Identify which cell holds the provided text, then report its [X, Y] central coordinate. 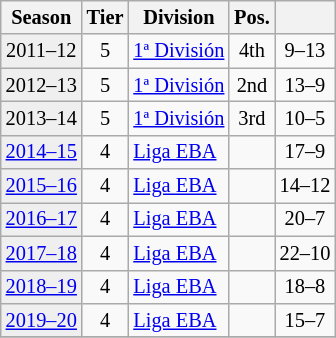
15–7 [306, 320]
18–8 [306, 287]
2016–17 [42, 219]
10–5 [306, 118]
2019–20 [42, 320]
9–13 [306, 51]
13–9 [306, 85]
20–7 [306, 219]
Season [42, 17]
2012–13 [42, 85]
Division [178, 17]
2nd [252, 85]
22–10 [306, 253]
3rd [252, 118]
2018–19 [42, 287]
2013–14 [42, 118]
2017–18 [42, 253]
2011–12 [42, 51]
Pos. [252, 17]
Tier [106, 17]
17–9 [306, 152]
2014–15 [42, 152]
2015–16 [42, 186]
14–12 [306, 186]
4th [252, 51]
